Extract the (X, Y) coordinate from the center of the cell holding the provided text.  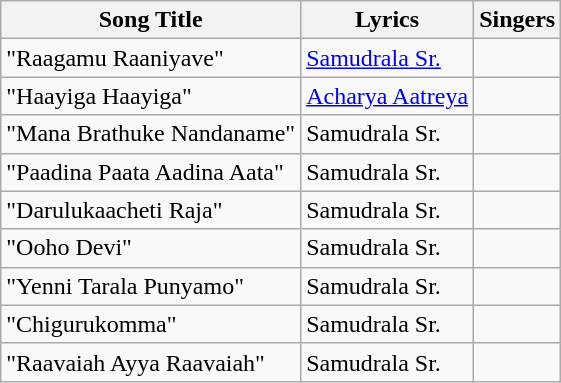
Singers (518, 20)
Lyrics (388, 20)
"Raavaiah Ayya Raavaiah" (151, 362)
"Haayiga Haayiga" (151, 96)
"Ooho Devi" (151, 248)
"Chigurukomma" (151, 324)
"Darulukaacheti Raja" (151, 210)
Song Title (151, 20)
"Raagamu Raaniyave" (151, 58)
"Yenni Tarala Punyamo" (151, 286)
Acharya Aatreya (388, 96)
"Paadina Paata Aadina Aata" (151, 172)
"Mana Brathuke Nandaname" (151, 134)
